Extract the (x, y) coordinate from the center of the cell holding the provided text.  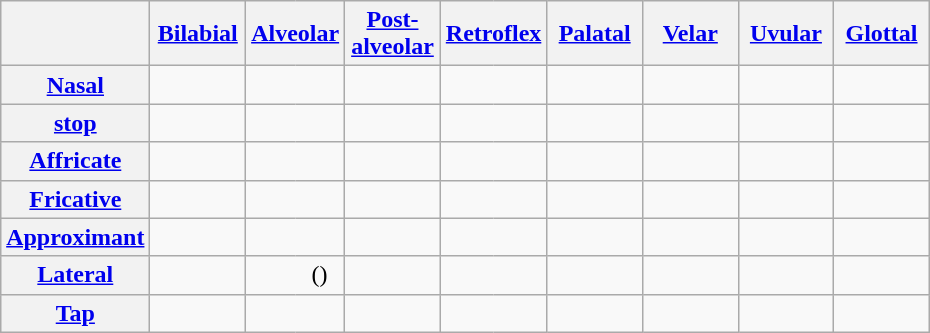
Palatal (595, 34)
Post-alveolar (393, 34)
Glottal (882, 34)
Uvular (786, 34)
Velar (690, 34)
Tap (76, 313)
Retroflex (494, 34)
Approximant (76, 237)
Fricative (76, 199)
Bilabial (198, 34)
Lateral (76, 275)
() (320, 275)
Affricate (76, 161)
Nasal (76, 85)
stop (76, 123)
Alveolar (296, 34)
